Search for the cell housing the specified text and yield its [X, Y] center coordinate. 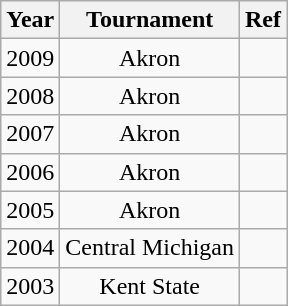
Tournament [150, 20]
Year [30, 20]
2003 [30, 286]
Central Michigan [150, 248]
2009 [30, 58]
2005 [30, 210]
2006 [30, 172]
2004 [30, 248]
2007 [30, 134]
Ref [264, 20]
2008 [30, 96]
Kent State [150, 286]
